For the text-containing cell, return its midpoint in [x, y] coordinate format. 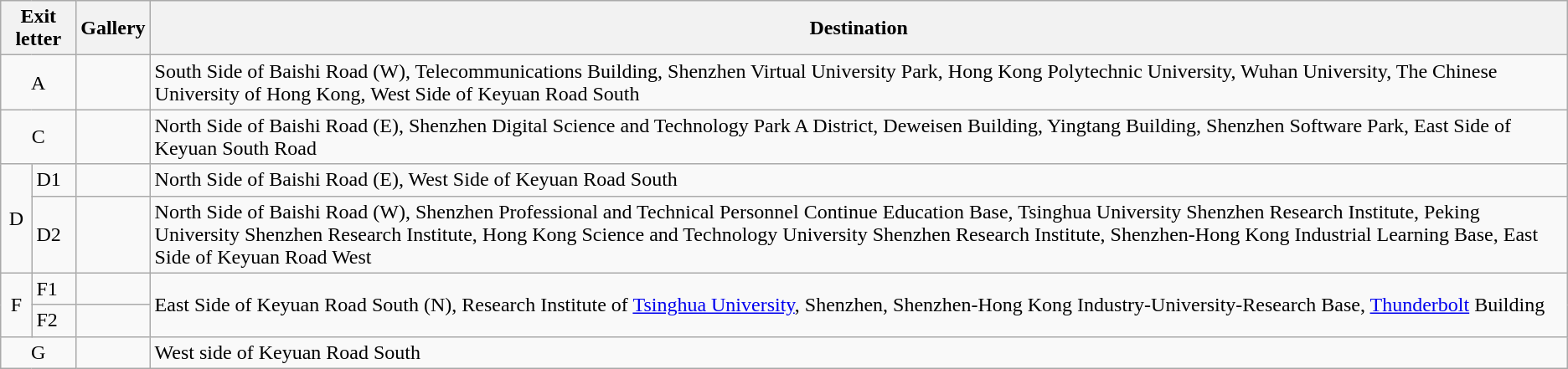
D1 [54, 180]
D2 [54, 234]
G [39, 352]
C [39, 137]
Gallery [113, 28]
F [17, 305]
Exit letter [39, 28]
D [17, 218]
Destination [859, 28]
F1 [54, 289]
A [39, 82]
West side of Keyuan Road South [859, 352]
F2 [54, 320]
North Side of Baishi Road (E), West Side of Keyuan Road South [859, 180]
